Return the (X, Y) coordinate for the center point of the cell that contains the specified text.  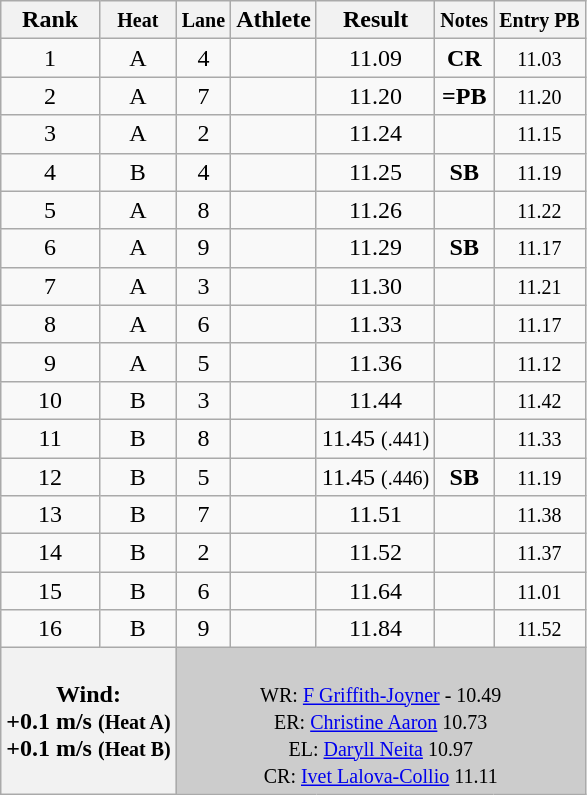
11.30 (375, 286)
11.51 (375, 515)
11.29 (375, 248)
Notes (464, 20)
12 (50, 477)
16 (50, 629)
Rank (50, 20)
11.15 (540, 134)
11.24 (375, 134)
11.44 (375, 400)
10 (50, 400)
WR: F Griffith-Joyner - 10.49ER: Christine Aaron 10.73 EL: Daryll Neita 10.97CR: Ivet Lalova-Collio 11.11 (380, 721)
11.45 (.446) (375, 477)
13 (50, 515)
11.09 (375, 58)
11.22 (540, 210)
1 (50, 58)
11.03 (540, 58)
11.38 (540, 515)
11.01 (540, 591)
11.37 (540, 553)
11.64 (375, 591)
=PB (464, 96)
11.42 (540, 400)
15 (50, 591)
11.45 (.441) (375, 438)
14 (50, 553)
11.25 (375, 172)
11.84 (375, 629)
Heat (138, 20)
11.12 (540, 362)
Lane (203, 20)
Athlete (274, 20)
11.21 (540, 286)
Result (375, 20)
Wind:+0.1 m/s (Heat A)+0.1 m/s (Heat B) (88, 721)
11 (50, 438)
11.26 (375, 210)
11.36 (375, 362)
Entry PB (540, 20)
CR (464, 58)
